Capture the cell that displays the provided text and extract its (X, Y) central coordinate. 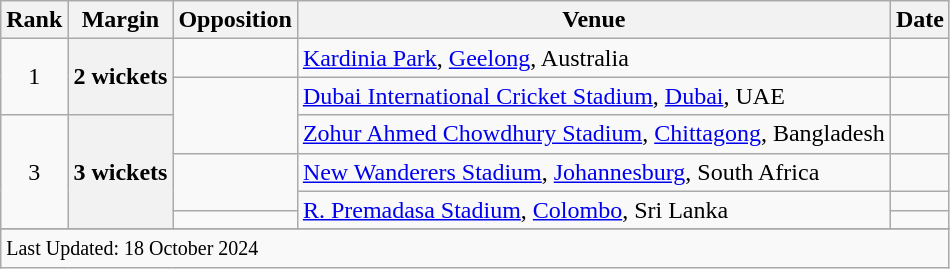
Date (920, 20)
R. Premadasa Stadium, Colombo, Sri Lanka (594, 210)
3 (34, 172)
Venue (594, 20)
Opposition (235, 20)
1 (34, 77)
Kardinia Park, Geelong, Australia (594, 58)
Margin (120, 20)
Dubai International Cricket Stadium, Dubai, UAE (594, 96)
Zohur Ahmed Chowdhury Stadium, Chittagong, Bangladesh (594, 134)
3 wickets (120, 172)
New Wanderers Stadium, Johannesburg, South Africa (594, 172)
Rank (34, 20)
Last Updated: 18 October 2024 (476, 248)
2 wickets (120, 77)
